Locate the cell with the specified text and output its [X, Y] center coordinate. 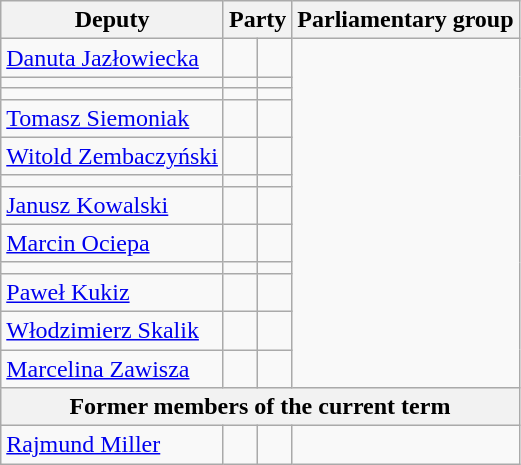
Parliamentary group [406, 20]
Włodzimierz Skalik [112, 330]
Marcelina Zawisza [112, 369]
Janusz Kowalski [112, 205]
Party [257, 20]
Former members of the current term [260, 407]
Paweł Kukiz [112, 292]
Danuta Jazłowiecka [112, 58]
Rajmund Miller [112, 445]
Deputy [112, 20]
Tomasz Siemoniak [112, 118]
Witold Zembaczyński [112, 156]
Marcin Ociepa [112, 243]
